Capture the cell that displays the provided text and extract its [X, Y] central coordinate. 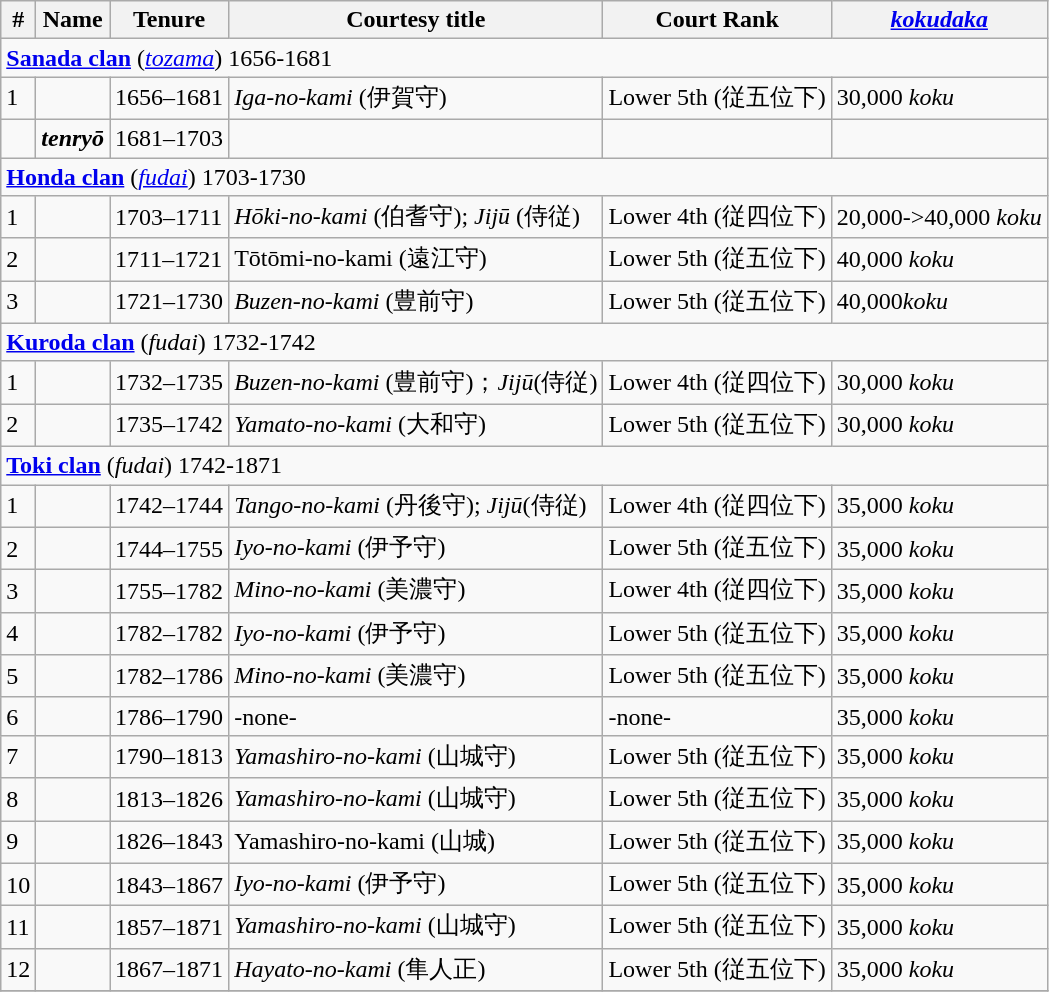
1681–1703 [170, 138]
Tenure [170, 20]
1721–1730 [170, 302]
8 [18, 800]
1857–1871 [170, 928]
40,000koku [939, 302]
20,000->40,000 koku [939, 218]
1742–1744 [170, 506]
12 [18, 970]
1867–1871 [170, 970]
1711–1721 [170, 260]
1790–1813 [170, 756]
40,000 koku [939, 260]
Kuroda clan (fudai) 1732-1742 [524, 342]
Hayato-no-kami (隼人正) [416, 970]
7 [18, 756]
Sanada clan (tozama) 1656-1681 [524, 58]
# [18, 20]
1813–1826 [170, 800]
1656–1681 [170, 98]
1744–1755 [170, 548]
6 [18, 716]
1735–1742 [170, 426]
5 [18, 676]
4 [18, 634]
Tōtōmi-no-kami (遠江守) [416, 260]
Courtesy title [416, 20]
Yamato-no-kami (大和守) [416, 426]
tenryō [73, 138]
Tango-no-kami (丹後守); Jijū(侍従) [416, 506]
Yamashiro-no-kami (山城) [416, 842]
kokudaka [939, 20]
1755–1782 [170, 592]
1703–1711 [170, 218]
Honda clan (fudai) 1703-1730 [524, 177]
10 [18, 884]
11 [18, 928]
Name [73, 20]
1786–1790 [170, 716]
Buzen-no-kami (豊前守)；Jijū(侍従) [416, 382]
9 [18, 842]
1843–1867 [170, 884]
1782–1782 [170, 634]
1782–1786 [170, 676]
1732–1735 [170, 382]
Toki clan (fudai) 1742-1871 [524, 465]
Iga-no-kami (伊賀守) [416, 98]
Court Rank [717, 20]
Hōki-no-kami (伯耆守); Jijū (侍従) [416, 218]
1826–1843 [170, 842]
Buzen-no-kami (豊前守) [416, 302]
